Scan for the cell matching the given text and deliver its [x, y] coordinate at center. 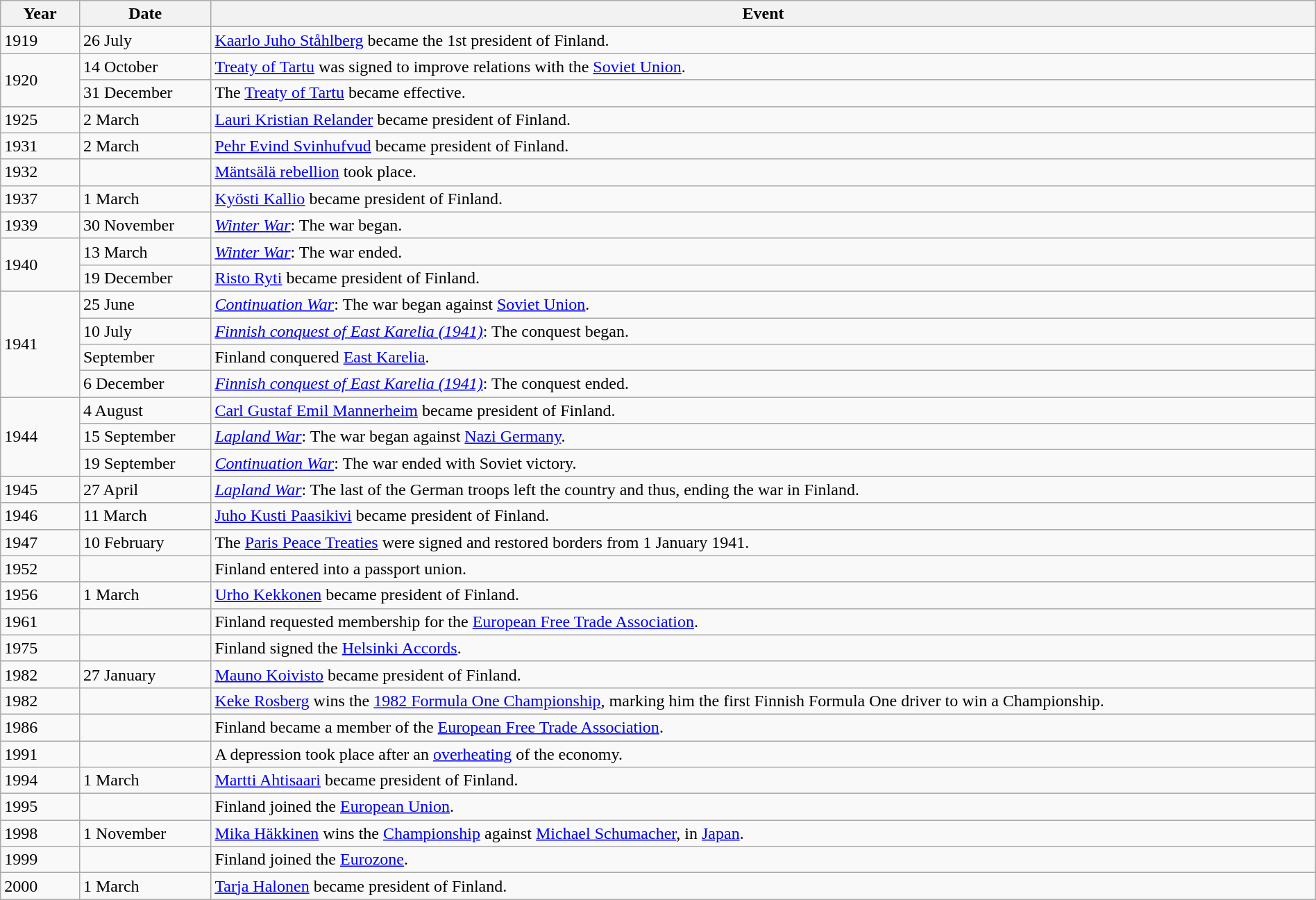
6 December [144, 384]
Continuation War: The war ended with Soviet victory. [764, 463]
27 January [144, 674]
Urho Kekkonen became president of Finland. [764, 595]
Mäntsälä rebellion took place. [764, 172]
19 December [144, 278]
Finland signed the Helsinki Accords. [764, 648]
Kyösti Kallio became president of Finland. [764, 199]
Juho Kusti Paasikivi became president of Finland. [764, 516]
Lauri Kristian Relander became president of Finland. [764, 119]
1956 [40, 595]
15 September [144, 437]
Keke Rosberg wins the 1982 Formula One Championship, marking him the first Finnish Formula One driver to win a Championship. [764, 701]
10 July [144, 331]
27 April [144, 490]
Pehr Evind Svinhufvud became president of Finland. [764, 146]
26 July [144, 40]
Winter War: The war began. [764, 225]
Tarja Halonen became president of Finland. [764, 886]
Date [144, 14]
Martti Ahtisaari became president of Finland. [764, 781]
1940 [40, 265]
1952 [40, 569]
1932 [40, 172]
4 August [144, 410]
Continuation War: The war began against Soviet Union. [764, 304]
Event [764, 14]
Finland joined the European Union. [764, 807]
1931 [40, 146]
Treaty of Tartu was signed to improve relations with the Soviet Union. [764, 67]
September [144, 358]
30 November [144, 225]
Finland conquered East Karelia. [764, 358]
Finnish conquest of East Karelia (1941): The conquest began. [764, 331]
1998 [40, 833]
Lapland War: The war began against Nazi Germany. [764, 437]
1991 [40, 753]
1975 [40, 648]
1920 [40, 80]
Risto Ryti became president of Finland. [764, 278]
14 October [144, 67]
1944 [40, 437]
10 February [144, 542]
1995 [40, 807]
13 March [144, 251]
Finland requested membership for the European Free Trade Association. [764, 622]
1925 [40, 119]
1939 [40, 225]
31 December [144, 93]
19 September [144, 463]
Mauno Koivisto became president of Finland. [764, 674]
1999 [40, 860]
Carl Gustaf Emil Mannerheim became president of Finland. [764, 410]
Finland became a member of the European Free Trade Association. [764, 727]
Mika Häkkinen wins the Championship against Michael Schumacher, in Japan. [764, 833]
1946 [40, 516]
11 March [144, 516]
Finland entered into a passport union. [764, 569]
25 June [144, 304]
Finland joined the Eurozone. [764, 860]
Finnish conquest of East Karelia (1941): The conquest ended. [764, 384]
1961 [40, 622]
1919 [40, 40]
Winter War: The war ended. [764, 251]
1937 [40, 199]
The Paris Peace Treaties were signed and restored borders from 1 January 1941. [764, 542]
1947 [40, 542]
Year [40, 14]
A depression took place after an overheating of the economy. [764, 753]
1994 [40, 781]
1941 [40, 344]
1945 [40, 490]
Kaarlo Juho Ståhlberg became the 1st president of Finland. [764, 40]
Lapland War: The last of the German troops left the country and thus, ending the war in Finland. [764, 490]
1986 [40, 727]
The Treaty of Tartu became effective. [764, 93]
1 November [144, 833]
2000 [40, 886]
